Capture the cell that displays the provided text and extract its [X, Y] central coordinate. 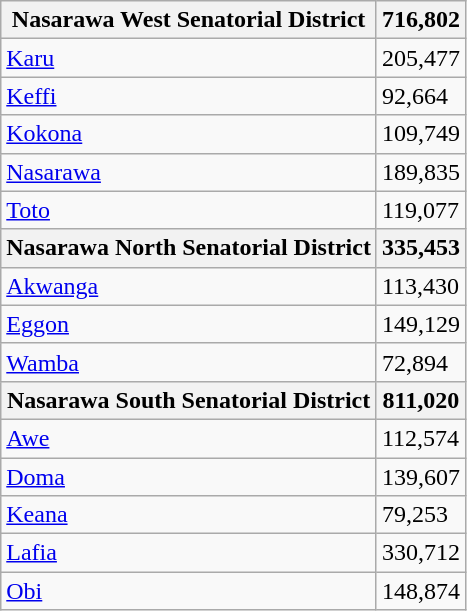
148,874 [420, 591]
Keana [189, 515]
Nasarawa North Senatorial District [189, 248]
139,607 [420, 477]
72,894 [420, 362]
113,430 [420, 286]
109,749 [420, 134]
Awe [189, 438]
92,664 [420, 96]
189,835 [420, 172]
Kokona [189, 134]
Akwanga [189, 286]
716,802 [420, 20]
Doma [189, 477]
Karu [189, 58]
Obi [189, 591]
Eggon [189, 324]
Keffi [189, 96]
205,477 [420, 58]
112,574 [420, 438]
335,453 [420, 248]
Nasarawa [189, 172]
Toto [189, 210]
Lafia [189, 553]
Wamba [189, 362]
Nasarawa West Senatorial District [189, 20]
119,077 [420, 210]
149,129 [420, 324]
79,253 [420, 515]
330,712 [420, 553]
811,020 [420, 400]
Nasarawa South Senatorial District [189, 400]
